Determine the [x, y] coordinate at the center of the cell enclosing the given text.  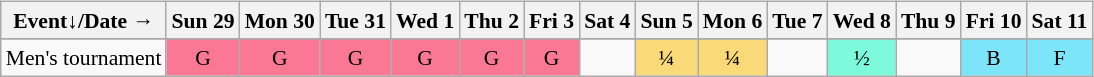
Fri 3 [552, 20]
Sat 4 [607, 20]
Thu 9 [928, 20]
Event↓/Date → [84, 20]
Fri 10 [994, 20]
Sun 5 [666, 20]
Mon 6 [732, 20]
Mon 30 [280, 20]
Wed 1 [425, 20]
Tue 7 [797, 20]
Wed 8 [862, 20]
Men's tournament [84, 58]
B [994, 58]
½ [862, 58]
Thu 2 [492, 20]
Sat 11 [1060, 20]
F [1060, 58]
Sun 29 [202, 20]
Tue 31 [356, 20]
